Output the [x, y] coordinate of the center of the cell containing the given text.  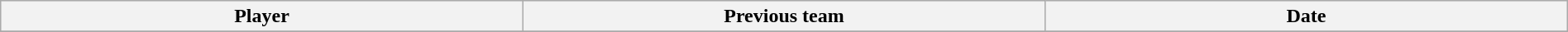
Player [262, 16]
Previous team [784, 16]
Date [1307, 16]
